Scan for the cell matching the given text and deliver its [x, y] coordinate at center. 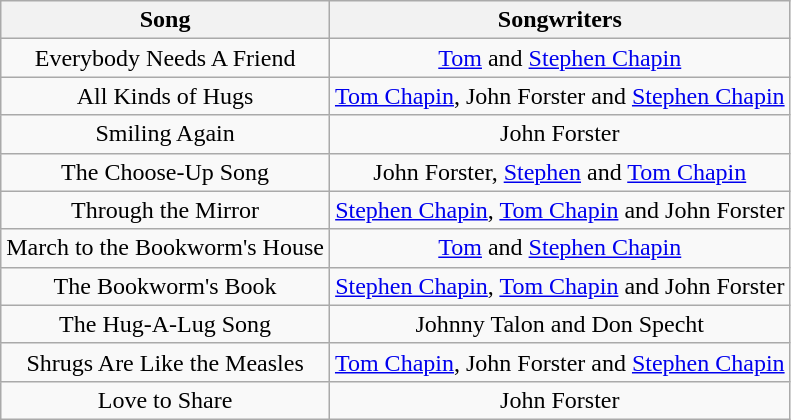
Through the Mirror [166, 210]
Song [166, 20]
The Hug-A-Lug Song [166, 324]
John Forster, Stephen and Tom Chapin [560, 172]
The Choose-Up Song [166, 172]
The Bookworm's Book [166, 286]
Love to Share [166, 400]
Shrugs Are Like the Measles [166, 362]
March to the Bookworm's House [166, 248]
Smiling Again [166, 134]
Songwriters [560, 20]
All Kinds of Hugs [166, 96]
Johnny Talon and Don Specht [560, 324]
Everybody Needs A Friend [166, 58]
